Return (X, Y) of the center of cell containing provided text 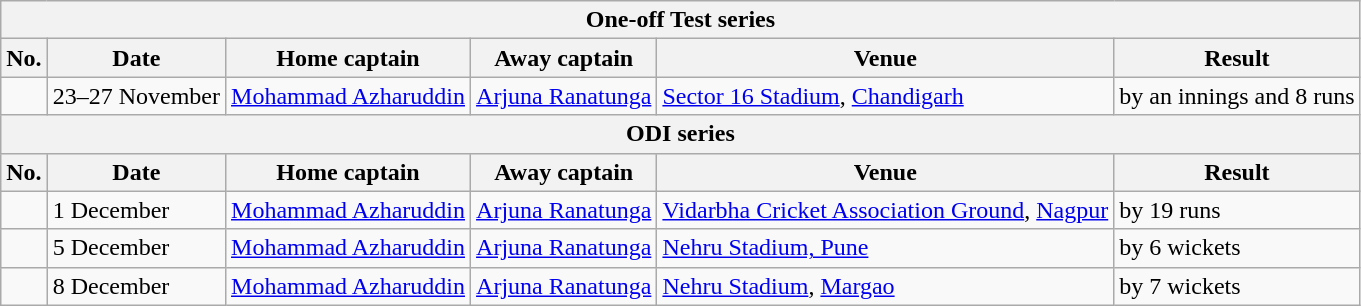
Sector 16 Stadium, Chandigarh (886, 96)
Nehru Stadium, Pune (886, 248)
by 19 runs (1237, 210)
23–27 November (136, 96)
Nehru Stadium, Margao (886, 286)
by 6 wickets (1237, 248)
1 December (136, 210)
One-off Test series (680, 20)
by 7 wickets (1237, 286)
ODI series (680, 134)
5 December (136, 248)
8 December (136, 286)
Vidarbha Cricket Association Ground, Nagpur (886, 210)
by an innings and 8 runs (1237, 96)
